For the text-containing cell, return its midpoint in (x, y) coordinate format. 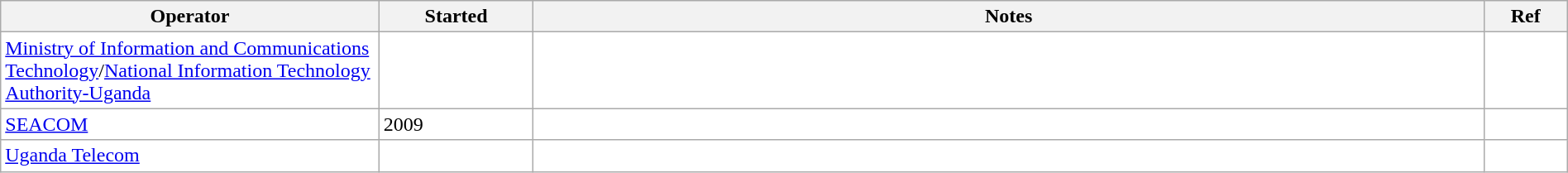
2009 (457, 124)
Uganda Telecom (190, 156)
Started (457, 17)
Operator (190, 17)
Ministry of Information and Communications Technology/National Information Technology Authority-Uganda (190, 70)
Notes (1009, 17)
Ref (1525, 17)
SEACOM (190, 124)
